Scan for the cell matching the given text and deliver its (X, Y) coordinate at center. 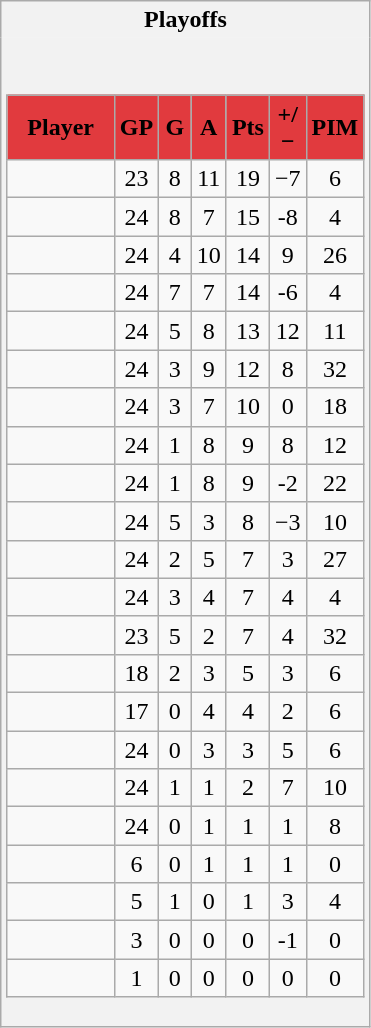
A (208, 128)
26 (335, 255)
-8 (288, 217)
15 (248, 217)
Pts (248, 128)
−7 (288, 179)
G (175, 128)
-2 (288, 483)
-6 (288, 293)
PIM (335, 128)
−3 (288, 521)
13 (248, 331)
27 (335, 559)
-1 (288, 940)
+/− (288, 128)
19 (248, 179)
GP (136, 128)
22 (335, 483)
Player (60, 128)
17 (136, 712)
Playoffs (186, 20)
